Provide the (X, Y) coordinate of the cell's center where the given text is located.  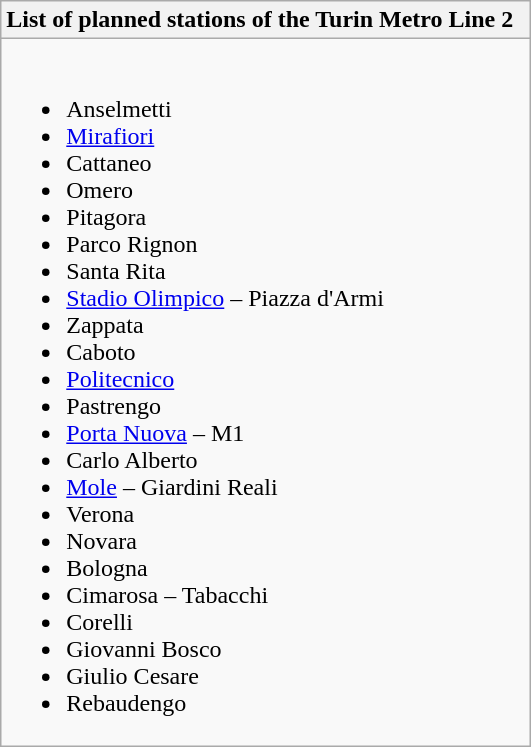
List of planned stations of the Turin Metro Line 2 (266, 20)
